From the cell containing the given text, extract its center point as [X, Y] coordinate. 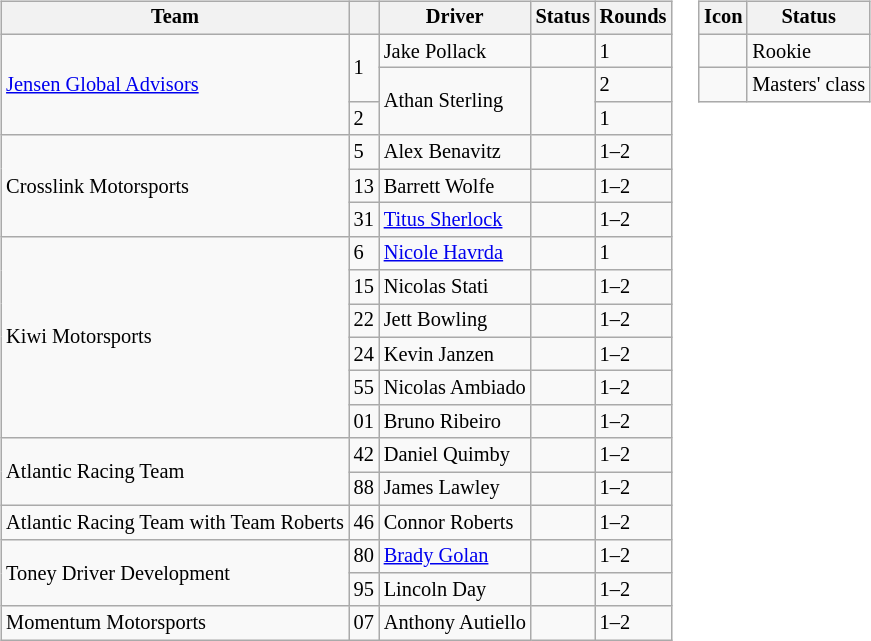
31 [364, 220]
46 [364, 522]
80 [364, 556]
6 [364, 253]
Daniel Quimby [455, 455]
Nicolas Ambiado [455, 388]
Icon [723, 18]
Masters' class [808, 85]
Nicole Havrda [455, 253]
22 [364, 321]
Anthony Autiello [455, 623]
Bruno Ribeiro [455, 422]
5 [364, 152]
Crosslink Motorsports [175, 186]
Connor Roberts [455, 522]
Jett Bowling [455, 321]
Titus Sherlock [455, 220]
Driver [455, 18]
Alex Benavitz [455, 152]
Rookie [808, 51]
Lincoln Day [455, 590]
Kiwi Motorsports [175, 337]
Momentum Motorsports [175, 623]
Jensen Global Advisors [175, 84]
13 [364, 186]
01 [364, 422]
Kevin Janzen [455, 354]
42 [364, 455]
88 [364, 489]
95 [364, 590]
Athan Sterling [455, 102]
Atlantic Racing Team with Team Roberts [175, 522]
Jake Pollack [455, 51]
Nicolas Stati [455, 287]
James Lawley [455, 489]
24 [364, 354]
07 [364, 623]
55 [364, 388]
15 [364, 287]
Brady Golan [455, 556]
Rounds [634, 18]
Team [175, 18]
Atlantic Racing Team [175, 472]
Barrett Wolfe [455, 186]
Toney Driver Development [175, 572]
